Pinpoint the cell where the given text exists, returning its (x, y) midpoint coordinate. 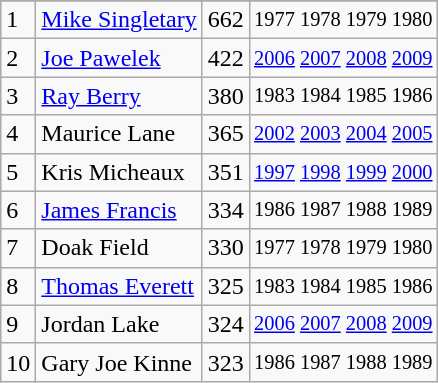
5 (18, 172)
Gary Joe Kinne (119, 362)
324 (226, 324)
2 (18, 58)
8 (18, 286)
Joe Pawelek (119, 58)
6 (18, 210)
Ray Berry (119, 96)
422 (226, 58)
7 (18, 248)
323 (226, 362)
Maurice Lane (119, 134)
365 (226, 134)
330 (226, 248)
Doak Field (119, 248)
10 (18, 362)
James Francis (119, 210)
1 (18, 20)
334 (226, 210)
351 (226, 172)
Jordan Lake (119, 324)
325 (226, 286)
2002 2003 2004 2005 (343, 134)
662 (226, 20)
1997 1998 1999 2000 (343, 172)
3 (18, 96)
4 (18, 134)
Mike Singletary (119, 20)
380 (226, 96)
9 (18, 324)
Thomas Everett (119, 286)
Kris Micheaux (119, 172)
